Return the [X, Y] coordinate for the center point of the cell that contains the specified text.  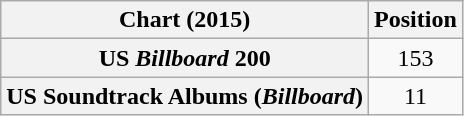
Position [416, 20]
US Billboard 200 [185, 58]
Chart (2015) [185, 20]
11 [416, 96]
US Soundtrack Albums (Billboard) [185, 96]
153 [416, 58]
